Return the [X, Y] coordinate for the center point of the cell that contains the specified text.  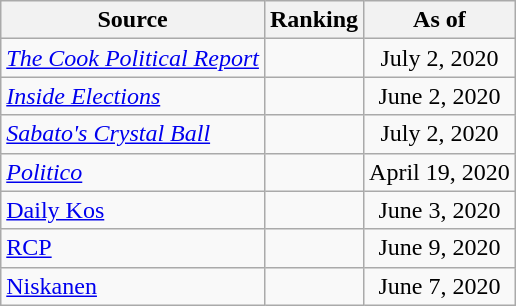
Source [133, 20]
June 7, 2020 [440, 286]
Ranking [314, 20]
Inside Elections [133, 96]
June 2, 2020 [440, 96]
June 9, 2020 [440, 248]
Niskanen [133, 286]
Daily Kos [133, 210]
April 19, 2020 [440, 172]
RCP [133, 248]
The Cook Political Report [133, 58]
Politico [133, 172]
Sabato's Crystal Ball [133, 134]
As of [440, 20]
June 3, 2020 [440, 210]
